Detect which cell encompasses the target text, then output its [X, Y] center coordinate. 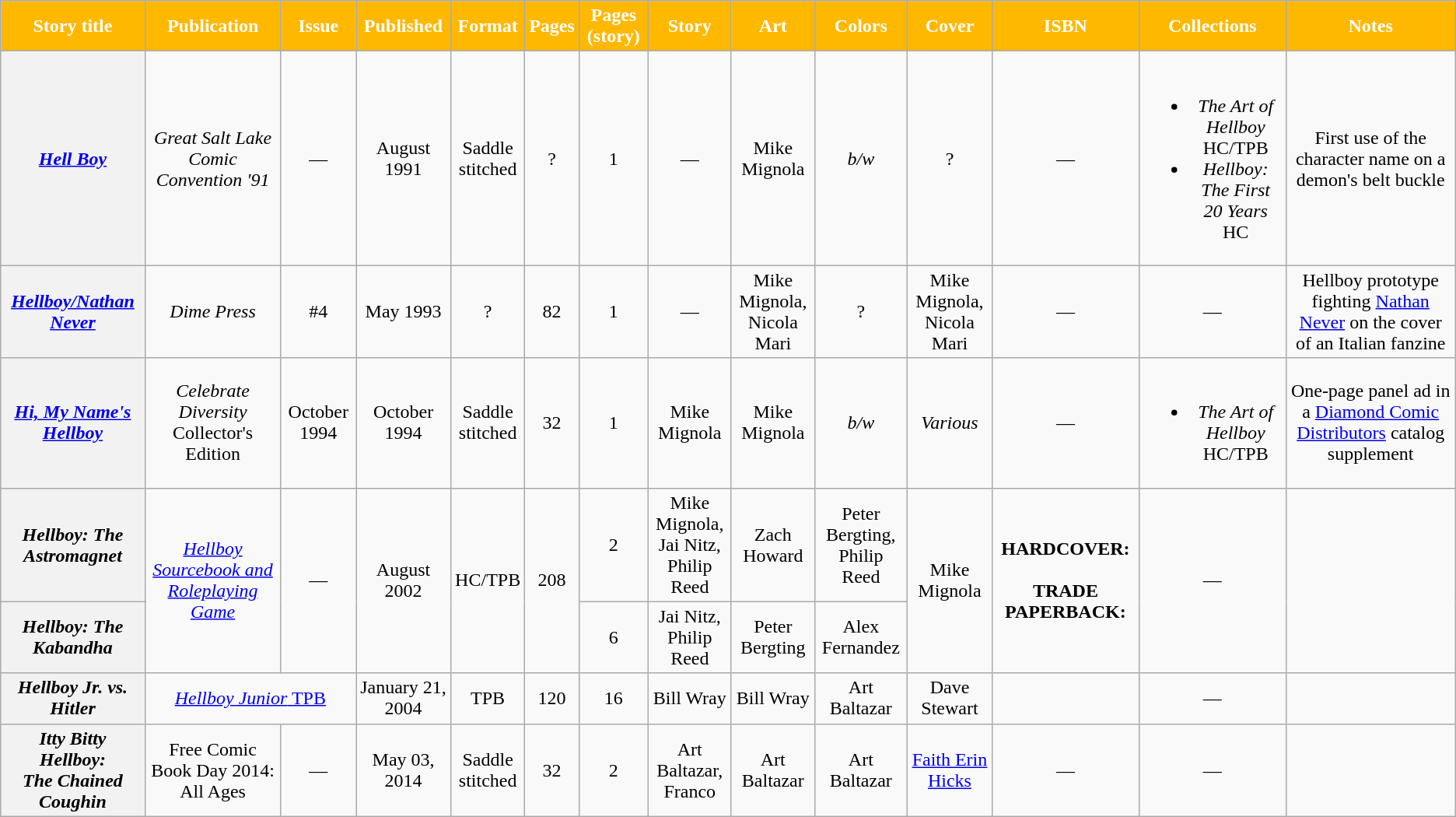
Published [404, 26]
Cover [949, 26]
Hellboy: The Astromagnet [73, 545]
The Art of Hellboy HC/TPB [1212, 423]
January 21, 2004 [404, 699]
6 [613, 637]
Dime Press [213, 311]
Hellboy prototype fighting Nathan Never on the cover of an Italian fanzine [1370, 311]
May 1993 [404, 311]
Itty Bitty Hellboy:The Chained Coughin [73, 770]
Notes [1370, 26]
Format [488, 26]
Pages [552, 26]
Hellboy/Nathan Never [73, 311]
Hellboy Sourcebook and Roleplaying Game [213, 580]
ISBN [1066, 26]
May 03, 2014 [404, 770]
Great Salt Lake Comic Convention '91 [213, 159]
Publication [213, 26]
Faith Erin Hicks [949, 770]
Dave Stewart [949, 699]
208 [552, 580]
Mike Mignola,Jai Nitz,Philip Reed [689, 545]
Peter Bergting [773, 637]
HC/TPB [488, 580]
Collections [1212, 26]
Pages (story) [613, 26]
Jai Nitz,Philip Reed [689, 637]
Story [689, 26]
120 [552, 699]
August 2002 [404, 580]
First use of the character name on a demon's belt buckle [1370, 159]
Colors [860, 26]
Hellboy: The Kabandha [73, 637]
Art [773, 26]
Peter Bergting,Philip Reed [860, 545]
HARDCOVER:TRADE PAPERBACK: [1066, 580]
Hellboy Jr. vs. Hitler [73, 699]
Hell Boy [73, 159]
TPB [488, 699]
Hi, My Name's Hellboy [73, 423]
#4 [319, 311]
August 1991 [404, 159]
Issue [319, 26]
Free Comic Book Day 2014: All Ages [213, 770]
Story title [73, 26]
Hellboy Junior TPB [250, 699]
One-page panel ad in a Diamond Comic Distributors catalog supplement [1370, 423]
Celebrate Diversity Collector's Edition [213, 423]
16 [613, 699]
Zach Howard [773, 545]
Art Baltazar,Franco [689, 770]
82 [552, 311]
The Art of Hellboy HC/TPBHellboy: The First 20 Years HC [1212, 159]
Various [949, 423]
Alex Fernandez [860, 637]
